Locate the cell with the specified text and output its (X, Y) center coordinate. 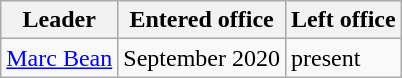
September 2020 (202, 58)
Entered office (202, 20)
Marc Bean (60, 58)
Leader (60, 20)
present (343, 58)
Left office (343, 20)
